Return (X, Y) of the center of cell containing provided text 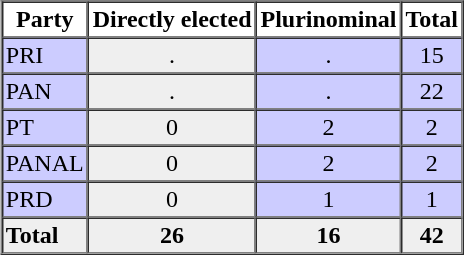
Plurinominal (328, 20)
15 (432, 56)
42 (432, 236)
PRI (44, 56)
Party (44, 20)
16 (328, 236)
PRD (44, 200)
PAN (44, 92)
PT (44, 128)
26 (172, 236)
22 (432, 92)
PANAL (44, 164)
Directly elected (172, 20)
